Find where the given text appears and provide that cell's center as [x, y] coordinate. 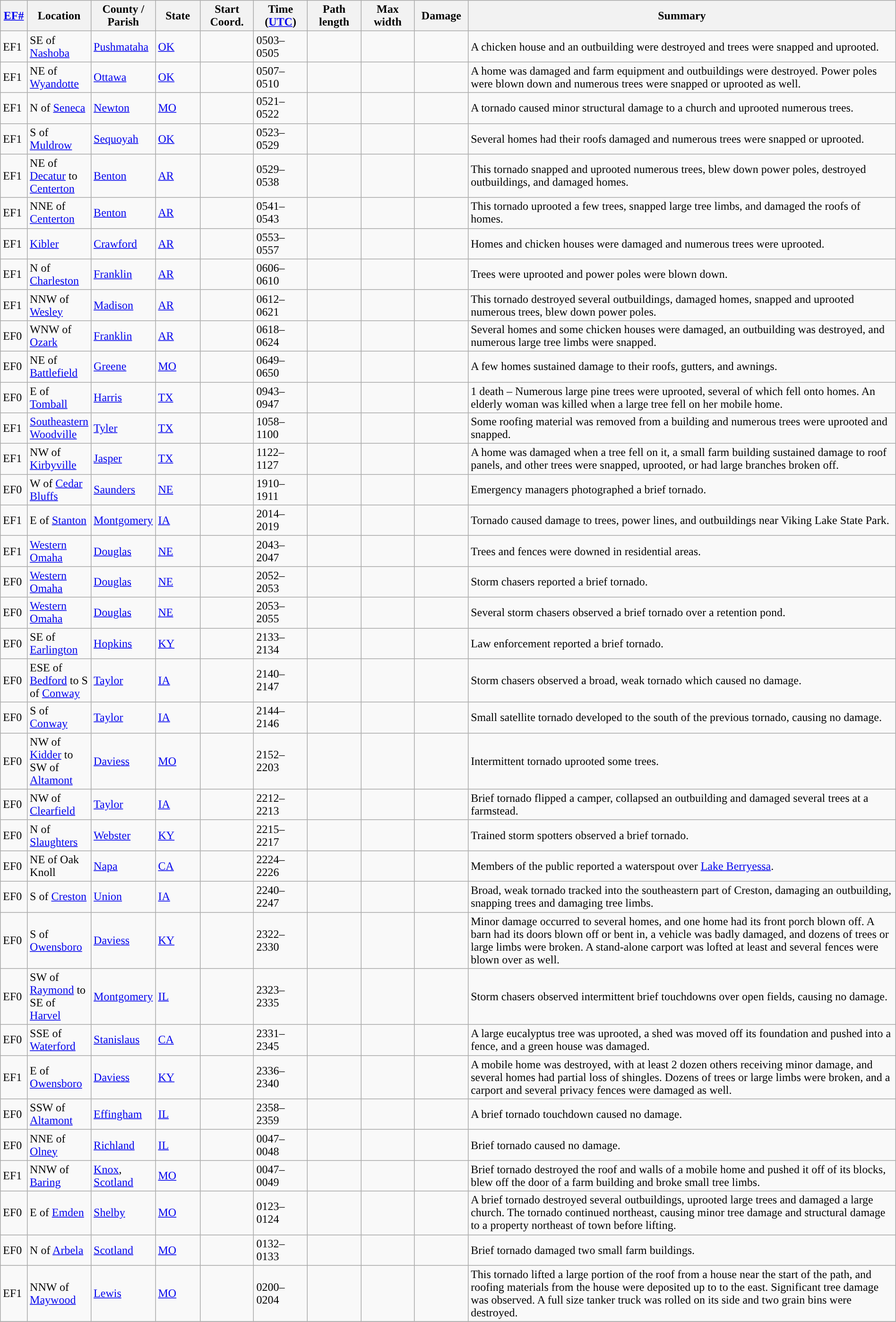
WNW of Ozark [60, 335]
Brief tornado damaged two small farm buildings. [682, 1250]
Madison [123, 305]
Newton [123, 108]
Location [60, 16]
2144–2146 [281, 717]
2322–2330 [281, 940]
2133–2134 [281, 644]
Jasper [123, 459]
Trees were uprooted and power poles were blown down. [682, 274]
E of Tomball [60, 397]
Trained storm spotters observed a brief tornado. [682, 835]
2336–2340 [281, 1077]
Homes and chicken houses were damaged and numerous trees were uprooted. [682, 244]
Crawford [123, 244]
2331–2345 [281, 1040]
2014–2019 [281, 521]
2140–2147 [281, 680]
0047–0048 [281, 1145]
S of Muldrow [60, 139]
E of Emden [60, 1213]
Lewis [123, 1294]
E of Owensboro [60, 1077]
NNE of Olney [60, 1145]
Trees and fences were downed in residential areas. [682, 551]
A tornado caused minor structural damage to a church and uprooted numerous trees. [682, 108]
Brief tornado flipped a camper, collapsed an outbuilding and damaged several trees at a farmstead. [682, 804]
Start Coord. [227, 16]
2212–2213 [281, 804]
NE of Battlefield [60, 367]
Several storm chasers observed a brief tornado over a retention pond. [682, 612]
Union [123, 897]
0200–0204 [281, 1294]
Harris [123, 397]
Webster [123, 835]
Ottawa [123, 77]
Storm chasers reported a brief tornado. [682, 582]
Greene [123, 367]
Scotland [123, 1250]
Emergency managers photographed a brief tornado. [682, 489]
Damage [441, 16]
0523–0529 [281, 139]
Members of the public reported a waterspout over Lake Berryessa. [682, 866]
Tornado caused damage to trees, power lines, and outbuildings near Viking Lake State Park. [682, 521]
2224–2226 [281, 866]
A few homes sustained damage to their roofs, gutters, and awnings. [682, 367]
NNE of Centerton [60, 213]
2043–2047 [281, 551]
N of Charleston [60, 274]
0507–0510 [281, 77]
1910–1911 [281, 489]
Several homes and some chicken houses were damaged, an outbuilding was destroyed, and numerous large tree limbs were snapped. [682, 335]
SSE of Waterford [60, 1040]
NW of Kirbyville [60, 459]
NNW of Wesley [60, 305]
SE of Nashoba [60, 46]
0618–0624 [281, 335]
A brief tornado touchdown caused no damage. [682, 1114]
0132–0133 [281, 1250]
NW of Clearfield [60, 804]
NE of Wyandotte [60, 77]
Napa [123, 866]
0612–0621 [281, 305]
2215–2217 [281, 835]
SE of Earlington [60, 644]
Path length [334, 16]
N of Arbela [60, 1250]
2053–2055 [281, 612]
Storm chasers observed intermittent brief touchdowns over open fields, causing no damage. [682, 997]
Hopkins [123, 644]
2323–2335 [281, 997]
Effingham [123, 1114]
N of Seneca [60, 108]
NE of Decatur to Centerton [60, 176]
Intermittent tornado uprooted some trees. [682, 761]
A chicken house and an outbuilding were destroyed and trees were snapped and uprooted. [682, 46]
Knox, Scotland [123, 1176]
S of Conway [60, 717]
Summary [682, 16]
ESE of Bedford to S of Conway [60, 680]
1058–1100 [281, 428]
Several homes had their roofs damaged and numerous trees were snapped or uprooted. [682, 139]
Pushmataha [123, 46]
2052–2053 [281, 582]
A large eucalyptus tree was uprooted, a shed was moved off its foundation and pushed into a fence, and a green house was damaged. [682, 1040]
This tornado snapped and uprooted numerous trees, blew down power poles, destroyed outbuildings, and damaged homes. [682, 176]
This tornado uprooted a few trees, snapped large tree limbs, and damaged the roofs of homes. [682, 213]
Tyler [123, 428]
E of Stanton [60, 521]
Brief tornado caused no damage. [682, 1145]
SW of Raymond to SE of Harvel [60, 997]
Law enforcement reported a brief tornado. [682, 644]
Saunders [123, 489]
W of Cedar Bluffs [60, 489]
0541–0543 [281, 213]
Storm chasers observed a broad, weak tornado which caused no damage. [682, 680]
This tornado destroyed several outbuildings, damaged homes, snapped and uprooted numerous trees, blew down power poles. [682, 305]
Southeastern Woodville [60, 428]
0123–0124 [281, 1213]
Stanislaus [123, 1040]
Broad, weak tornado tracked into the southeastern part of Creston, damaging an outbuilding, snapping trees and damaging tree limbs. [682, 897]
0649–0650 [281, 367]
Richland [123, 1145]
2240–2247 [281, 897]
NW of Kidder to SW of Altamont [60, 761]
S of Owensboro [60, 940]
Sequoyah [123, 139]
Time (UTC) [281, 16]
S of Creston [60, 897]
State [178, 16]
NNW of Maywood [60, 1294]
EF# [14, 16]
NE of Oak Knoll [60, 866]
N of Slaughters [60, 835]
0521–0522 [281, 108]
0943–0947 [281, 397]
2358–2359 [281, 1114]
Small satellite tornado developed to the south of the previous tornado, causing no damage. [682, 717]
Kibler [60, 244]
0553–0557 [281, 244]
Shelby [123, 1213]
0529–0538 [281, 176]
County / Parish [123, 16]
Max width [388, 16]
2152–2203 [281, 761]
0606–0610 [281, 274]
0503–0505 [281, 46]
SSW of Altamont [60, 1114]
NNW of Baring [60, 1176]
Some roofing material was removed from a building and numerous trees were uprooted and snapped. [682, 428]
1122–1127 [281, 459]
0047–0049 [281, 1176]
